Provide the (X, Y) coordinate of the cell's center where the given text is located.  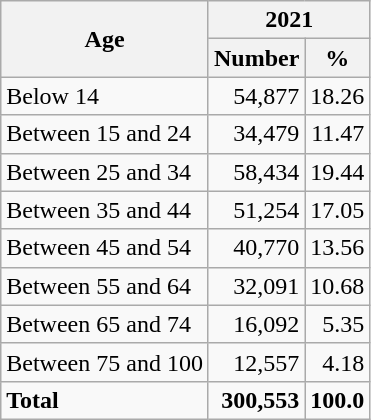
32,091 (256, 286)
5.35 (338, 324)
Between 15 and 24 (105, 134)
11.47 (338, 134)
19.44 (338, 172)
12,557 (256, 362)
Between 65 and 74 (105, 324)
Between 75 and 100 (105, 362)
Between 35 and 44 (105, 210)
18.26 (338, 96)
34,479 (256, 134)
Between 55 and 64 (105, 286)
54,877 (256, 96)
13.56 (338, 248)
Number (256, 58)
100.0 (338, 400)
2021 (288, 20)
Age (105, 39)
17.05 (338, 210)
40,770 (256, 248)
Total (105, 400)
Between 45 and 54 (105, 248)
300,553 (256, 400)
% (338, 58)
51,254 (256, 210)
58,434 (256, 172)
4.18 (338, 362)
Below 14 (105, 96)
16,092 (256, 324)
10.68 (338, 286)
Between 25 and 34 (105, 172)
